Scan for the cell matching the given text and deliver its [X, Y] coordinate at center. 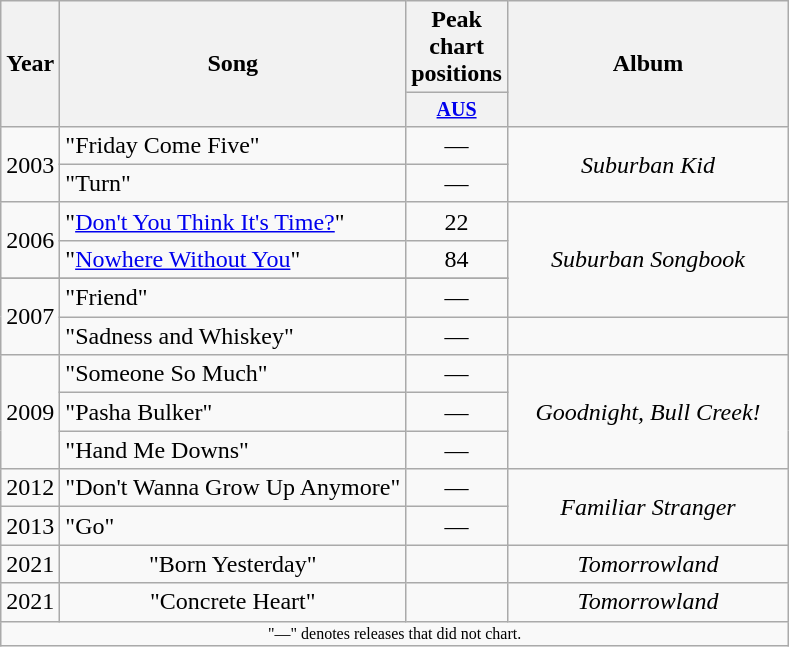
"Don't Wanna Grow Up Anymore" [233, 488]
AUS [457, 110]
"Turn" [233, 183]
"Hand Me Downs" [233, 450]
Year [30, 64]
"—" denotes releases that did not chart. [395, 633]
2012 [30, 488]
Suburban Songbook [648, 259]
Song [233, 64]
22 [457, 221]
"Friend" [233, 298]
"Concrete Heart" [233, 602]
Familiar Stranger [648, 507]
"Nowhere Without You" [233, 259]
2009 [30, 412]
2007 [30, 317]
84 [457, 259]
"Don't You Think It's Time?" [233, 221]
Album [648, 64]
"Pasha Bulker" [233, 412]
Peak chart positions [457, 47]
Suburban Kid [648, 164]
2006 [30, 240]
Goodnight, Bull Creek! [648, 412]
"Sadness and Whiskey" [233, 336]
"Friday Come Five" [233, 145]
"Go" [233, 526]
2013 [30, 526]
2003 [30, 164]
"Someone So Much" [233, 374]
"Born Yesterday" [233, 564]
